Provide the [x, y] coordinate of the cell's center where the given text is located.  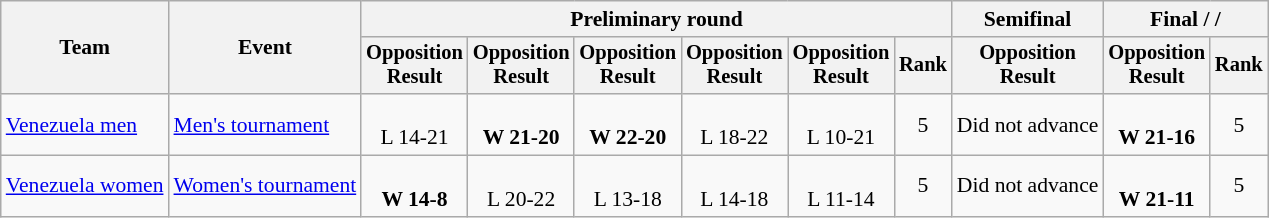
W 14-8 [414, 186]
Women's tournament [266, 186]
W 21-16 [1156, 124]
L 10-21 [842, 124]
L 18-22 [734, 124]
L 14-18 [734, 186]
L 14-21 [414, 124]
L 13-18 [628, 186]
Venezuela women [85, 186]
Preliminary round [656, 19]
Semifinal [1028, 19]
L 20-22 [522, 186]
L 11-14 [842, 186]
Venezuela men [85, 124]
Final / / [1185, 19]
W 21-20 [522, 124]
Team [85, 48]
W 21-11 [1156, 186]
Event [266, 48]
W 22-20 [628, 124]
Men's tournament [266, 124]
